Locate the cell with the specified text and output its [X, Y] center coordinate. 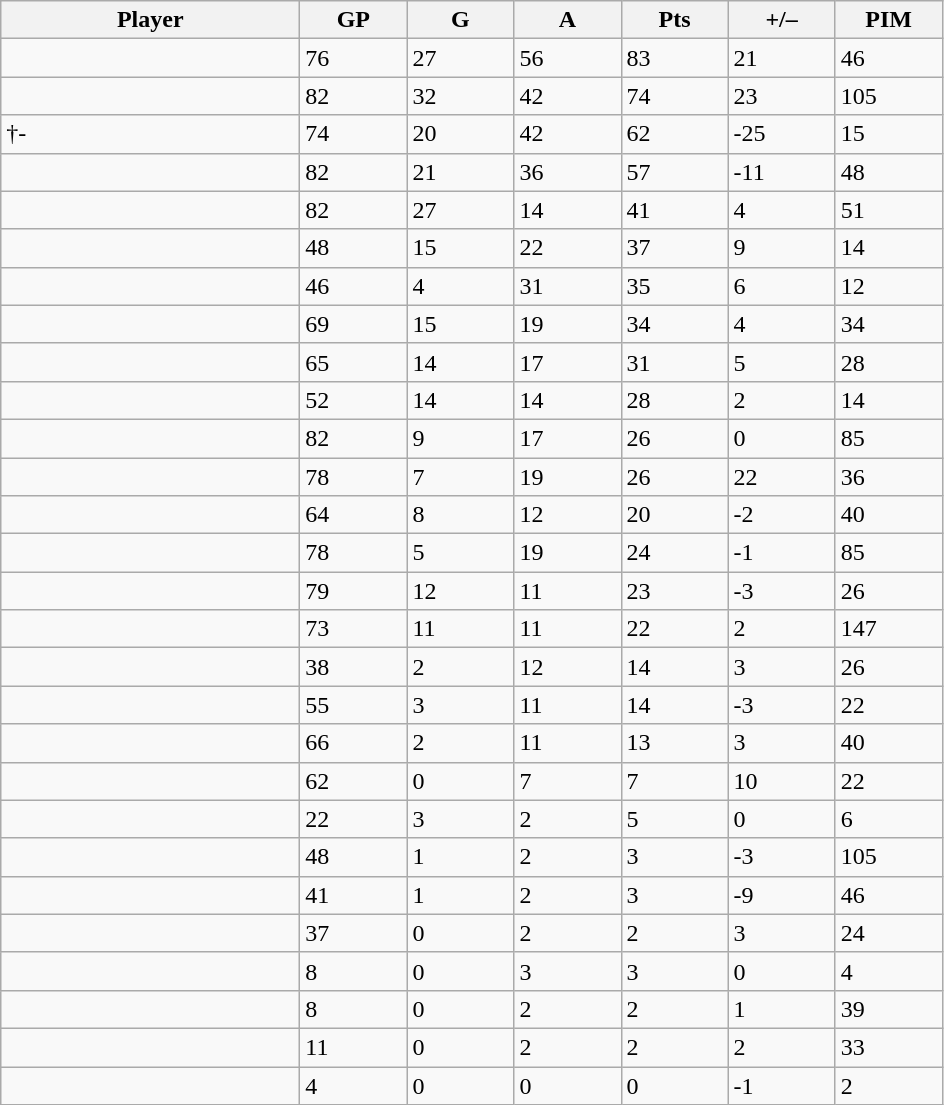
A [568, 20]
-25 [782, 134]
GP [354, 20]
35 [674, 286]
56 [568, 58]
57 [674, 172]
73 [354, 629]
76 [354, 58]
147 [888, 629]
†- [150, 134]
33 [888, 1047]
PIM [888, 20]
-9 [782, 895]
51 [888, 210]
38 [354, 667]
52 [354, 400]
+/– [782, 20]
-2 [782, 515]
-11 [782, 172]
79 [354, 591]
10 [782, 781]
Player [150, 20]
65 [354, 362]
64 [354, 515]
55 [354, 705]
32 [460, 96]
G [460, 20]
83 [674, 58]
Pts [674, 20]
39 [888, 1009]
69 [354, 324]
13 [674, 743]
66 [354, 743]
